For the text-containing cell, return its midpoint in (X, Y) coordinate format. 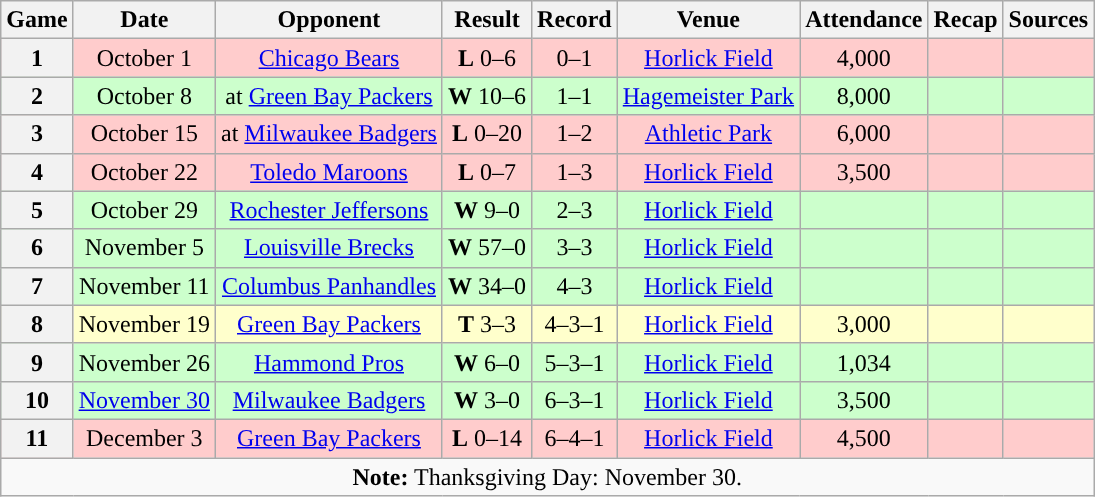
Chicago Bears (328, 58)
Hagemeister Park (708, 96)
4 (37, 172)
3 (37, 134)
7 (37, 286)
4–3–1 (575, 324)
2–3 (575, 210)
November 19 (144, 324)
0–1 (575, 58)
Toledo Maroons (328, 172)
November 5 (144, 248)
W 10–6 (486, 96)
Record (575, 20)
Date (144, 20)
W 3–0 (486, 400)
Venue (708, 20)
at Green Bay Packers (328, 96)
W 34–0 (486, 286)
L 0–7 (486, 172)
1,034 (864, 362)
October 8 (144, 96)
at Milwaukee Badgers (328, 134)
1–1 (575, 96)
Athletic Park (708, 134)
W 9–0 (486, 210)
L 0–14 (486, 438)
Louisville Brecks (328, 248)
T 3–3 (486, 324)
November 11 (144, 286)
October 15 (144, 134)
October 22 (144, 172)
8,000 (864, 96)
Sources (1048, 20)
L 0–20 (486, 134)
2 (37, 96)
3,000 (864, 324)
November 26 (144, 362)
6,000 (864, 134)
6–3–1 (575, 400)
5 (37, 210)
Attendance (864, 20)
4,000 (864, 58)
Result (486, 20)
6–4–1 (575, 438)
Note: Thanksgiving Day: November 30. (548, 477)
Game (37, 20)
5–3–1 (575, 362)
November 30 (144, 400)
Rochester Jeffersons (328, 210)
4–3 (575, 286)
December 3 (144, 438)
Milwaukee Badgers (328, 400)
1–3 (575, 172)
October 1 (144, 58)
3–3 (575, 248)
8 (37, 324)
October 29 (144, 210)
11 (37, 438)
Opponent (328, 20)
6 (37, 248)
Hammond Pros (328, 362)
9 (37, 362)
W 6–0 (486, 362)
Columbus Panhandles (328, 286)
W 57–0 (486, 248)
10 (37, 400)
Recap (966, 20)
1–2 (575, 134)
1 (37, 58)
L 0–6 (486, 58)
4,500 (864, 438)
